Return (X, Y) of the center of cell containing provided text 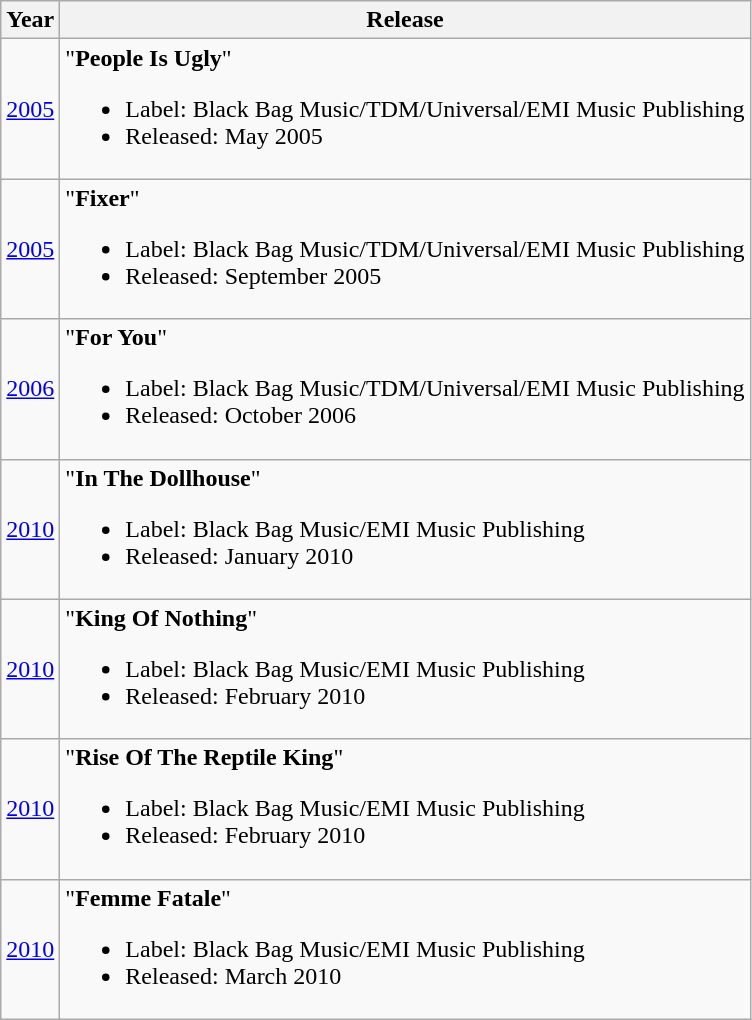
"Rise Of The Reptile King"Label: Black Bag Music/EMI Music PublishingReleased: February 2010 (405, 809)
"Femme Fatale"Label: Black Bag Music/EMI Music PublishingReleased: March 2010 (405, 949)
"For You"Label: Black Bag Music/TDM/Universal/EMI Music PublishingReleased: October 2006 (405, 389)
"In The Dollhouse"Label: Black Bag Music/EMI Music PublishingReleased: January 2010 (405, 529)
2006 (30, 389)
"Fixer"Label: Black Bag Music/TDM/Universal/EMI Music PublishingReleased: September 2005 (405, 249)
"King Of Nothing"Label: Black Bag Music/EMI Music PublishingReleased: February 2010 (405, 669)
Year (30, 20)
Release (405, 20)
"People Is Ugly"Label: Black Bag Music/TDM/Universal/EMI Music PublishingReleased: May 2005 (405, 109)
